Identify which cell holds the provided text, then report its (X, Y) central coordinate. 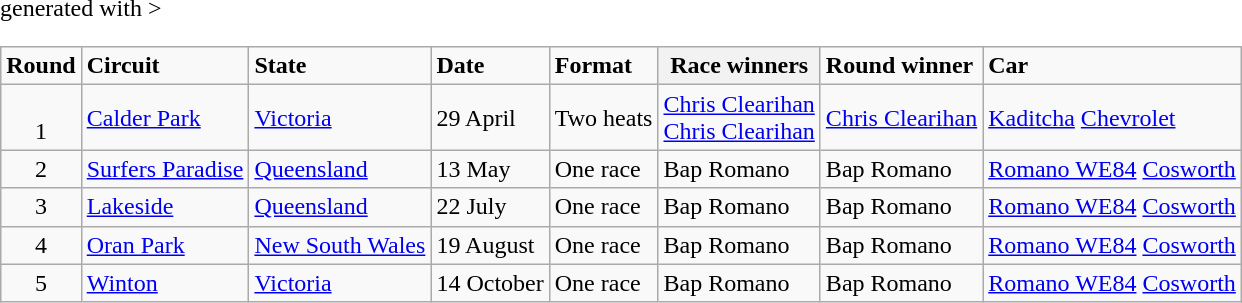
State (340, 66)
Date (490, 66)
Chris Clearihan (901, 118)
3 (41, 207)
13 May (490, 169)
22 July (490, 207)
Format (604, 66)
Chris ClearihanChris Clearihan (739, 118)
14 October (490, 283)
Winton (165, 283)
New South Wales (340, 245)
Surfers Paradise (165, 169)
Calder Park (165, 118)
5 (41, 283)
2 (41, 169)
Two heats (604, 118)
Round winner (901, 66)
29 April (490, 118)
19 August (490, 245)
Circuit (165, 66)
Car (1112, 66)
4 (41, 245)
Race winners (739, 66)
Lakeside (165, 207)
Oran Park (165, 245)
Round (41, 66)
Kaditcha Chevrolet (1112, 118)
1 (41, 118)
